Detect which cell encompasses the target text, then output its (x, y) center coordinate. 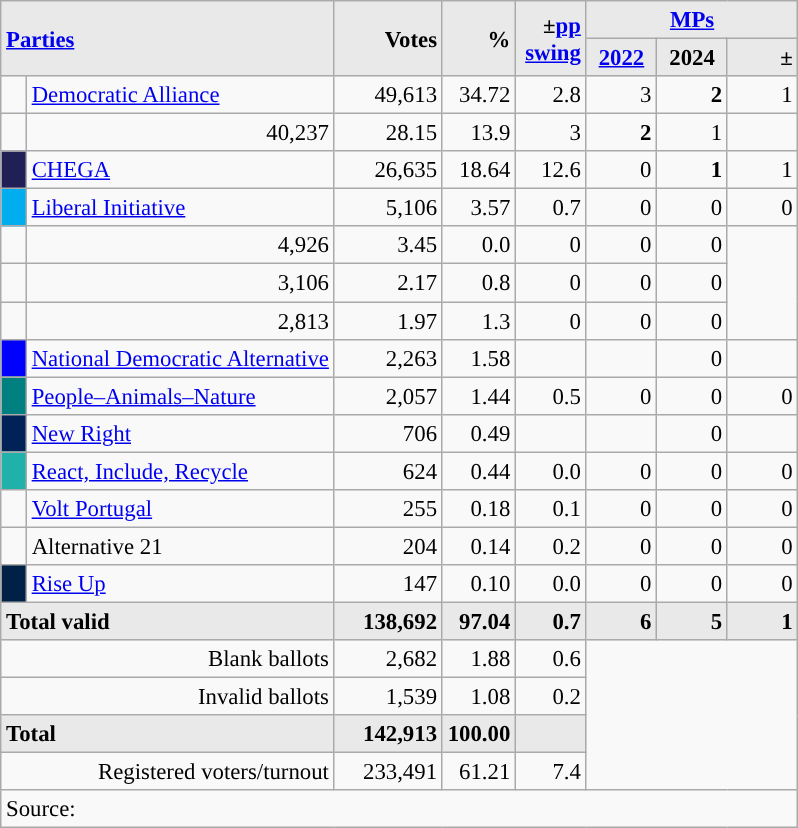
706 (388, 433)
Democratic Alliance (180, 95)
Total (168, 734)
5,106 (388, 208)
MPs (692, 20)
255 (388, 509)
7.4 (552, 772)
1.97 (388, 321)
New Right (180, 433)
142,913 (388, 734)
National Democratic Alternative (180, 358)
0.44 (478, 471)
Votes (388, 38)
18.64 (478, 170)
0.6 (552, 659)
26,635 (388, 170)
147 (388, 584)
2.8 (552, 95)
49,613 (388, 95)
3.45 (388, 245)
± (762, 58)
12.6 (552, 170)
0.49 (478, 433)
Parties (168, 38)
34.72 (478, 95)
1.08 (478, 697)
2,813 (180, 321)
Invalid ballots (168, 697)
138,692 (388, 621)
Alternative 21 (180, 546)
6 (622, 621)
0.5 (552, 396)
% (478, 38)
Blank ballots (168, 659)
28.15 (388, 133)
React, Include, Recycle (180, 471)
4,926 (180, 245)
233,491 (388, 772)
Registered voters/turnout (168, 772)
2,263 (388, 358)
1.44 (478, 396)
100.00 (478, 734)
Liberal Initiative (180, 208)
0.10 (478, 584)
3.57 (478, 208)
5 (692, 621)
2,057 (388, 396)
97.04 (478, 621)
2022 (622, 58)
Source: (400, 809)
CHEGA (180, 170)
0.18 (478, 509)
3,106 (180, 283)
1,539 (388, 697)
61.21 (478, 772)
204 (388, 546)
Volt Portugal (180, 509)
40,237 (180, 133)
2024 (692, 58)
1.3 (478, 321)
1.58 (478, 358)
624 (388, 471)
1.88 (478, 659)
Total valid (168, 621)
People–Animals–Nature (180, 396)
13.9 (478, 133)
0.14 (478, 546)
±pp swing (552, 38)
2.17 (388, 283)
2,682 (388, 659)
Rise Up (180, 584)
0.1 (552, 509)
0.8 (478, 283)
